Locate the cell with the specified text and output its (x, y) center coordinate. 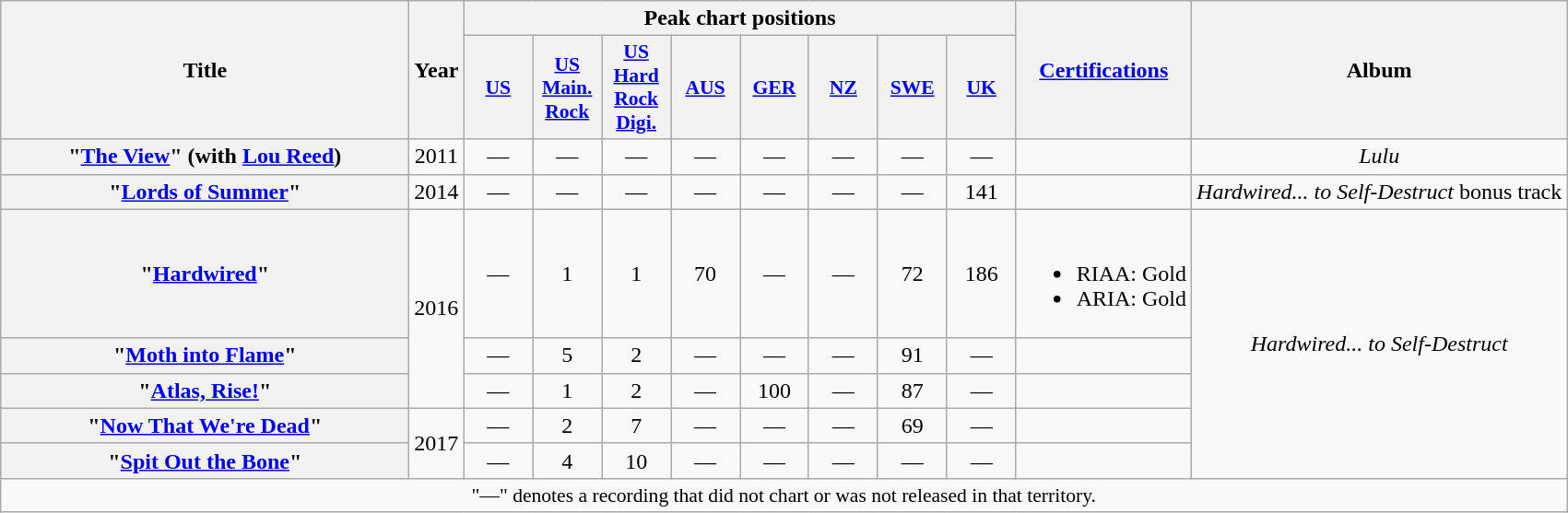
70 (706, 274)
Certifications (1103, 70)
USMain.Rock (568, 87)
"—" denotes a recording that did not chart or was not released in that territory. (784, 495)
"Atlas, Rise!" (205, 391)
SWE (913, 87)
US Hard Rock Digi. (636, 87)
2011 (437, 157)
5 (568, 356)
72 (913, 274)
2016 (437, 309)
"Lords of Summer" (205, 192)
Lulu (1379, 157)
7 (636, 426)
Peak chart positions (739, 18)
GER (774, 87)
RIAA: GoldARIA: Gold (1103, 274)
186 (981, 274)
141 (981, 192)
"Moth into Flame" (205, 356)
Hardwired... to Self-Destruct (1379, 344)
100 (774, 391)
2017 (437, 443)
UK (981, 87)
Year (437, 70)
"Now That We're Dead" (205, 426)
NZ (843, 87)
91 (913, 356)
Title (205, 70)
87 (913, 391)
Hardwired... to Self-Destruct bonus track (1379, 192)
"Spit Out the Bone" (205, 461)
"The View" (with Lou Reed) (205, 157)
Album (1379, 70)
69 (913, 426)
2014 (437, 192)
10 (636, 461)
"Hardwired" (205, 274)
AUS (706, 87)
US (498, 87)
4 (568, 461)
